Capture the cell that displays the provided text and extract its (x, y) central coordinate. 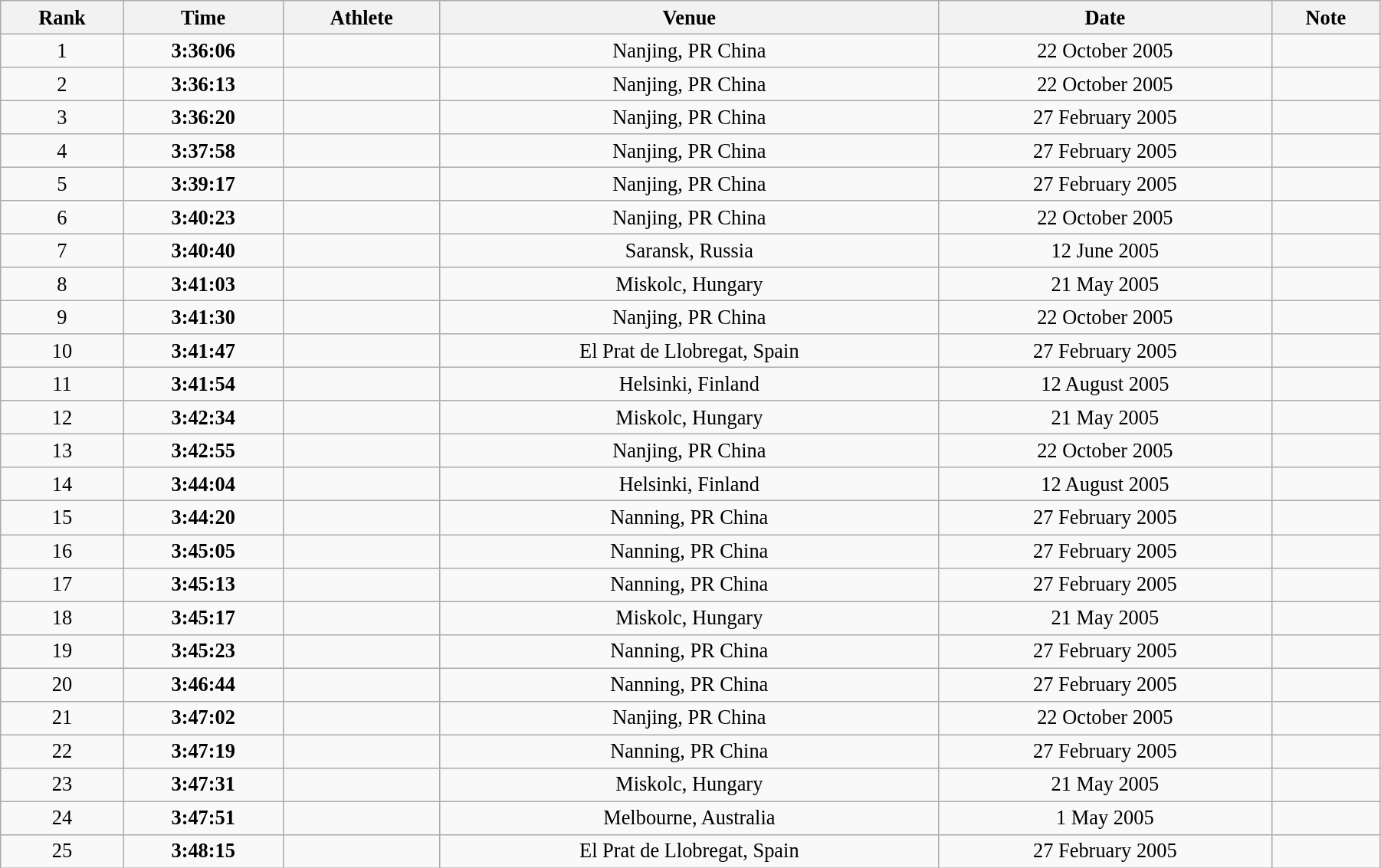
18 (62, 617)
Venue (689, 17)
3:37:58 (203, 151)
4 (62, 151)
24 (62, 817)
17 (62, 585)
3:40:23 (203, 218)
8 (62, 284)
3:36:06 (203, 51)
1 (62, 51)
23 (62, 784)
1 May 2005 (1105, 817)
12 (62, 418)
25 (62, 851)
3:45:23 (203, 651)
3:47:02 (203, 718)
3:47:31 (203, 784)
3:39:17 (203, 184)
21 (62, 718)
3:45:17 (203, 617)
5 (62, 184)
3:36:20 (203, 117)
3:41:54 (203, 384)
10 (62, 351)
3:48:15 (203, 851)
3:40:40 (203, 251)
16 (62, 551)
3:42:34 (203, 418)
3:44:20 (203, 518)
3:41:30 (203, 317)
12 June 2005 (1105, 251)
9 (62, 317)
Saransk, Russia (689, 251)
22 (62, 751)
13 (62, 450)
3:41:03 (203, 284)
6 (62, 218)
3:47:51 (203, 817)
2 (62, 84)
3:36:13 (203, 84)
3:46:44 (203, 684)
19 (62, 651)
3:41:47 (203, 351)
20 (62, 684)
Date (1105, 17)
Rank (62, 17)
Athlete (362, 17)
Melbourne, Australia (689, 817)
11 (62, 384)
3:47:19 (203, 751)
7 (62, 251)
3 (62, 117)
15 (62, 518)
14 (62, 484)
3:44:04 (203, 484)
3:42:55 (203, 450)
3:45:05 (203, 551)
Note (1326, 17)
Time (203, 17)
3:45:13 (203, 585)
